Return the (X, Y) coordinate for the center point of the cell that contains the specified text.  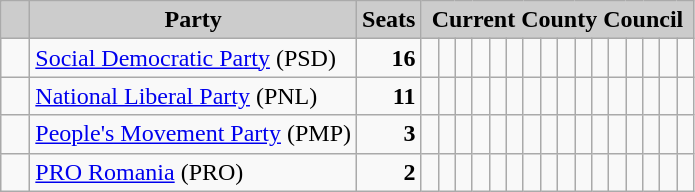
11 (389, 96)
16 (389, 58)
2 (389, 172)
Seats (389, 20)
National Liberal Party (PNL) (194, 96)
Party (194, 20)
People's Movement Party (PMP) (194, 134)
Social Democratic Party (PSD) (194, 58)
Current County Council (558, 20)
PRO Romania (PRO) (194, 172)
3 (389, 134)
